Output the [X, Y] coordinate of the center of the cell containing the given text.  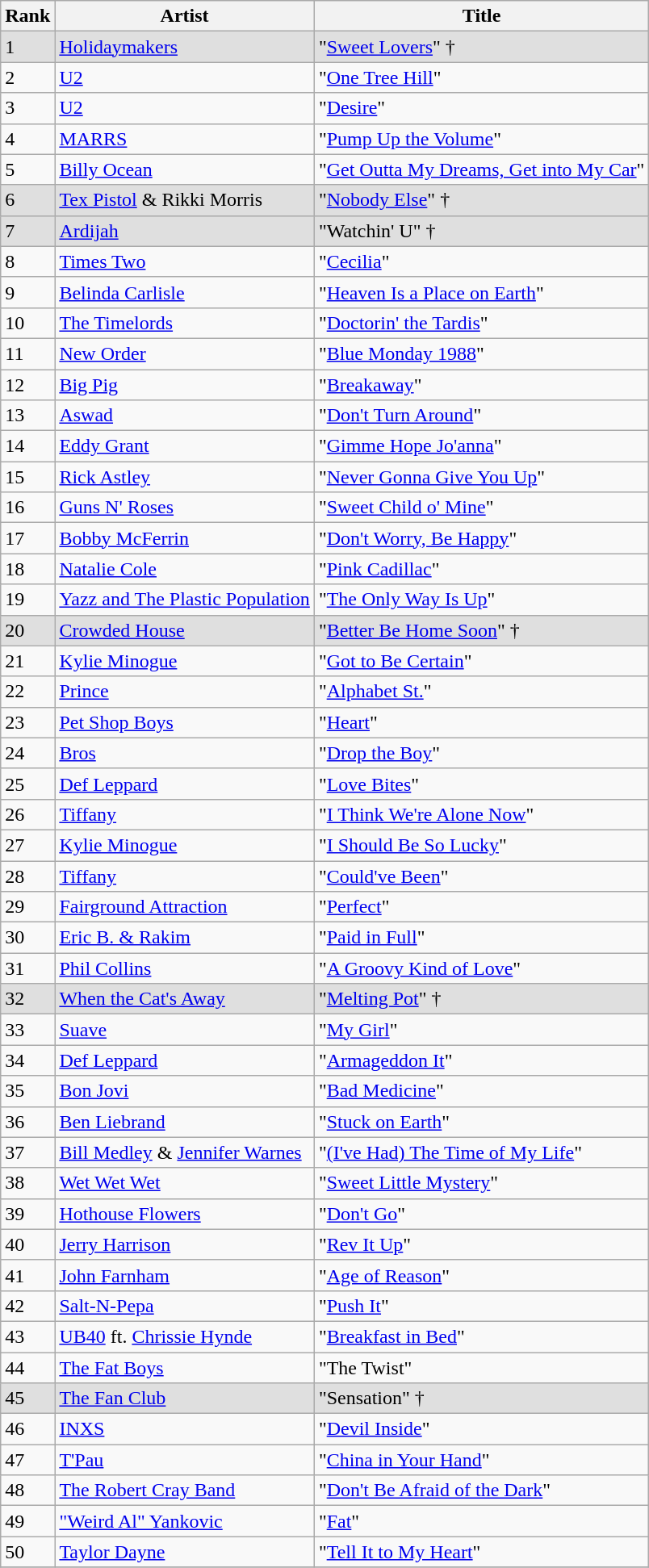
43 [27, 1336]
Eric B. & Rakim [184, 938]
Bill Medley & Jennifer Warnes [184, 1152]
14 [27, 446]
24 [27, 753]
"Sweet Child o' Mine" [481, 508]
"(I've Had) The Time of My Life" [481, 1152]
32 [27, 999]
"Heart" [481, 722]
"Pump Up the Volume" [481, 139]
"Desire" [481, 108]
"Alphabet St." [481, 692]
"Pink Cadillac" [481, 569]
35 [27, 1091]
48 [27, 1491]
Artist [184, 16]
INXS [184, 1429]
"Nobody Else" † [481, 200]
Aswad [184, 416]
Phil Collins [184, 968]
9 [27, 292]
26 [27, 814]
"Rev It Up" [481, 1244]
Prince [184, 692]
"I Think We're Alone Now" [481, 814]
1 [27, 47]
"I Should Be So Lucky" [481, 845]
"Never Gonna Give You Up" [481, 477]
Crowded House [184, 630]
17 [27, 538]
33 [27, 1030]
18 [27, 569]
Billy Ocean [184, 169]
The Timelords [184, 323]
"Tell It to My Heart" [481, 1552]
"Gimme Hope Jo'anna" [481, 446]
Times Two [184, 261]
Hothouse Flowers [184, 1214]
Natalie Cole [184, 569]
3 [27, 108]
"Perfect" [481, 907]
"One Tree Hill" [481, 77]
"Stuck on Earth" [481, 1122]
36 [27, 1122]
5 [27, 169]
"Don't Be Afraid of the Dark" [481, 1491]
"Blue Monday 1988" [481, 353]
"Fat" [481, 1521]
10 [27, 323]
"Heaven Is a Place on Earth" [481, 292]
Ben Liebrand [184, 1122]
The Fan Club [184, 1399]
Guns N' Roses [184, 508]
41 [27, 1275]
"Age of Reason" [481, 1275]
50 [27, 1552]
"Don't Turn Around" [481, 416]
"Sweet Lovers" † [481, 47]
MARRS [184, 139]
49 [27, 1521]
6 [27, 200]
27 [27, 845]
Rank [27, 16]
"Sweet Little Mystery" [481, 1183]
Salt-N-Pepa [184, 1306]
Big Pig [184, 385]
"Got to Be Certain" [481, 661]
"Breakfast in Bed" [481, 1336]
Bon Jovi [184, 1091]
34 [27, 1060]
40 [27, 1244]
"Doctorin' the Tardis" [481, 323]
"A Groovy Kind of Love" [481, 968]
The Robert Cray Band [184, 1491]
19 [27, 600]
Bros [184, 753]
"Get Outta My Dreams, Get into My Car" [481, 169]
4 [27, 139]
15 [27, 477]
When the Cat's Away [184, 999]
37 [27, 1152]
7 [27, 231]
20 [27, 630]
38 [27, 1183]
Title [481, 16]
Taylor Dayne [184, 1552]
47 [27, 1460]
"The Twist" [481, 1368]
"Melting Pot" † [481, 999]
"Bad Medicine" [481, 1091]
"The Only Way Is Up" [481, 600]
25 [27, 784]
39 [27, 1214]
"Could've Been" [481, 876]
Holidaymakers [184, 47]
"Cecilia" [481, 261]
"Push It" [481, 1306]
The Fat Boys [184, 1368]
30 [27, 938]
23 [27, 722]
Bobby McFerrin [184, 538]
"Better Be Home Soon" † [481, 630]
46 [27, 1429]
42 [27, 1306]
12 [27, 385]
"Armageddon It" [481, 1060]
"Breakaway" [481, 385]
8 [27, 261]
Tex Pistol & Rikki Morris [184, 200]
Wet Wet Wet [184, 1183]
Fairground Attraction [184, 907]
Eddy Grant [184, 446]
T'Pau [184, 1460]
"Devil Inside" [481, 1429]
Belinda Carlisle [184, 292]
21 [27, 661]
John Farnham [184, 1275]
11 [27, 353]
"Weird Al" Yankovic [184, 1521]
22 [27, 692]
"Love Bites" [481, 784]
31 [27, 968]
Rick Astley [184, 477]
28 [27, 876]
45 [27, 1399]
"Don't Worry, Be Happy" [481, 538]
"My Girl" [481, 1030]
2 [27, 77]
"Drop the Boy" [481, 753]
"Paid in Full" [481, 938]
"Sensation" † [481, 1399]
"Don't Go" [481, 1214]
13 [27, 416]
29 [27, 907]
New Order [184, 353]
Suave [184, 1030]
Ardijah [184, 231]
UB40 ft. Chrissie Hynde [184, 1336]
"China in Your Hand" [481, 1460]
16 [27, 508]
44 [27, 1368]
"Watchin' U" † [481, 231]
Jerry Harrison [184, 1244]
Yazz and The Plastic Population [184, 600]
Pet Shop Boys [184, 722]
